Pinpoint the cell where the given text exists, returning its [X, Y] midpoint coordinate. 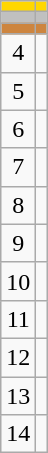
11 [18, 319]
6 [18, 129]
14 [18, 434]
8 [18, 205]
12 [18, 357]
7 [18, 167]
9 [18, 243]
5 [18, 91]
13 [18, 395]
10 [18, 281]
4 [18, 53]
